Output the [X, Y] coordinate of the center of the cell containing the given text.  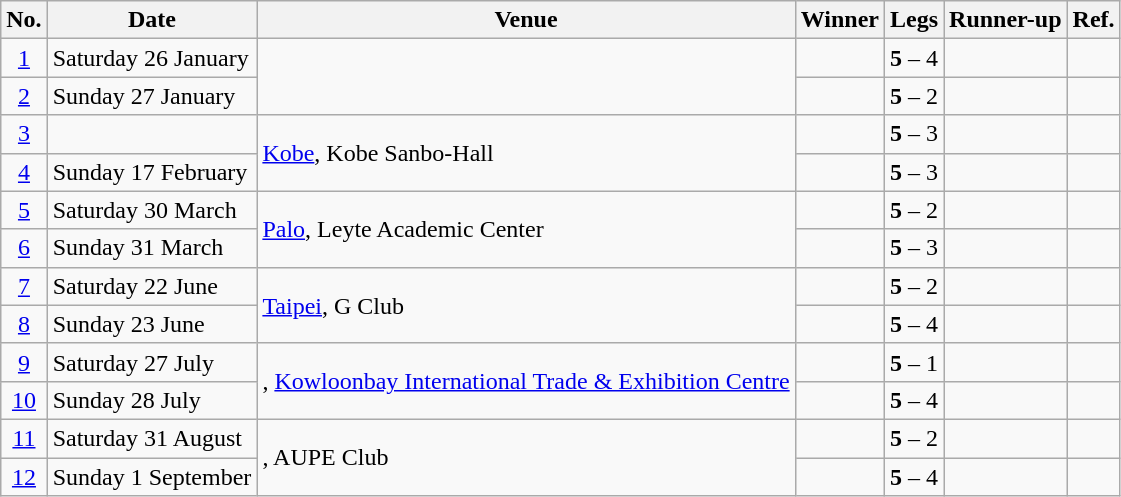
Ref. [1094, 20]
Palo, Leyte Academic Center [526, 229]
Saturday 26 January [152, 58]
11 [24, 438]
3 [24, 134]
, AUPE Club [526, 457]
Saturday 27 July [152, 362]
No. [24, 20]
Saturday 22 June [152, 286]
Kobe, Kobe Sanbo-Hall [526, 153]
1 [24, 58]
Date [152, 20]
Sunday 31 March [152, 248]
Sunday 23 June [152, 324]
Sunday 17 February [152, 172]
2 [24, 96]
6 [24, 248]
Winner [840, 20]
, Kowloonbay International Trade & Exhibition Centre [526, 381]
12 [24, 477]
5 [24, 210]
Venue [526, 20]
4 [24, 172]
Sunday 1 September [152, 477]
Saturday 31 August [152, 438]
8 [24, 324]
7 [24, 286]
Sunday 27 January [152, 96]
10 [24, 400]
Runner-up [1006, 20]
Sunday 28 July [152, 400]
9 [24, 362]
Taipei, G Club [526, 305]
Saturday 30 March [152, 210]
Legs [914, 20]
5 – 1 [914, 362]
